Locate the cell with the specified text and output its (X, Y) center coordinate. 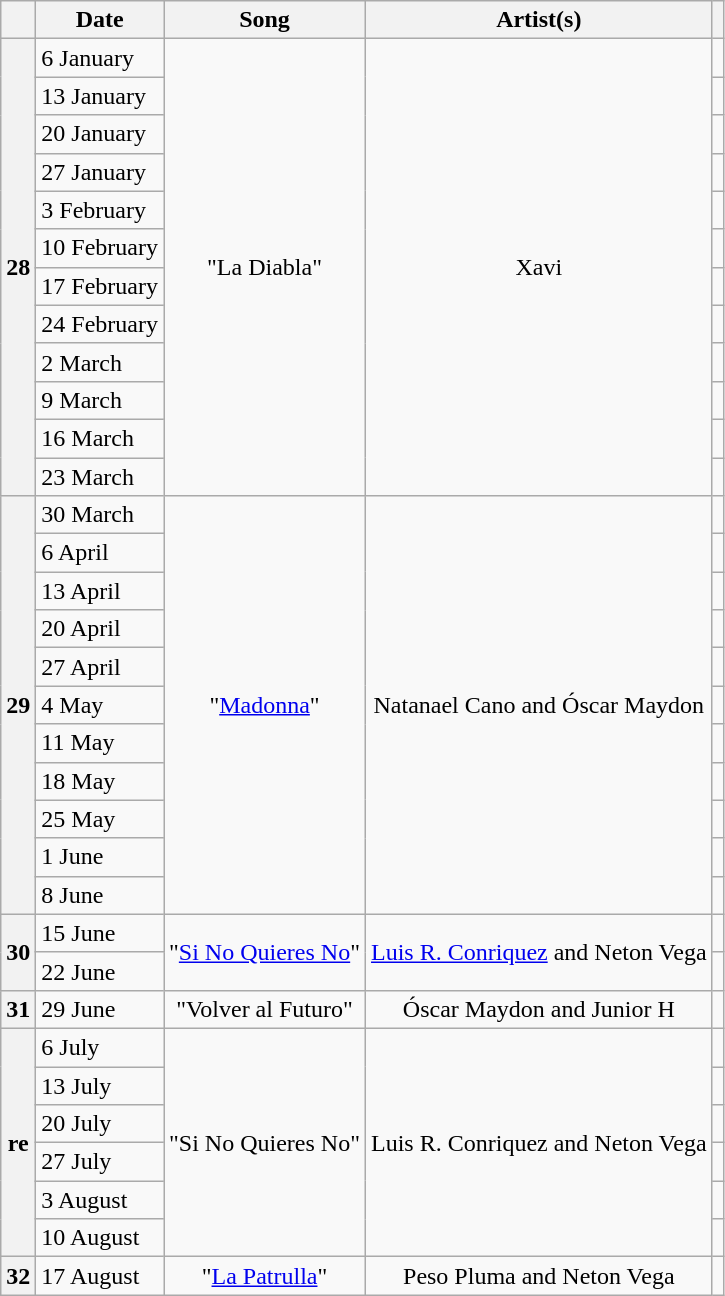
"La Diabla" (265, 268)
Natanael Cano and Óscar Maydon (540, 706)
17 February (100, 286)
"La Patrulla" (265, 1276)
13 January (100, 96)
Xavi (540, 268)
"Volver al Futuro" (265, 1009)
20 January (100, 134)
Date (100, 20)
10 February (100, 248)
15 June (100, 933)
29 (18, 706)
re (18, 1142)
6 January (100, 58)
4 May (100, 705)
27 July (100, 1162)
27 January (100, 172)
31 (18, 1009)
3 August (100, 1200)
6 April (100, 553)
22 June (100, 971)
20 July (100, 1124)
Artist(s) (540, 20)
18 May (100, 781)
27 April (100, 667)
23 March (100, 477)
30 (18, 952)
9 March (100, 400)
24 February (100, 324)
3 February (100, 210)
6 July (100, 1047)
28 (18, 268)
17 August (100, 1276)
20 April (100, 629)
29 June (100, 1009)
2 March (100, 362)
10 August (100, 1238)
Song (265, 20)
25 May (100, 819)
11 May (100, 743)
16 March (100, 438)
1 June (100, 857)
"Madonna" (265, 706)
8 June (100, 895)
13 April (100, 591)
30 March (100, 515)
Óscar Maydon and Junior H (540, 1009)
32 (18, 1276)
Peso Pluma and Neton Vega (540, 1276)
13 July (100, 1085)
